Return the [X, Y] coordinate for the center point of the cell that contains the specified text.  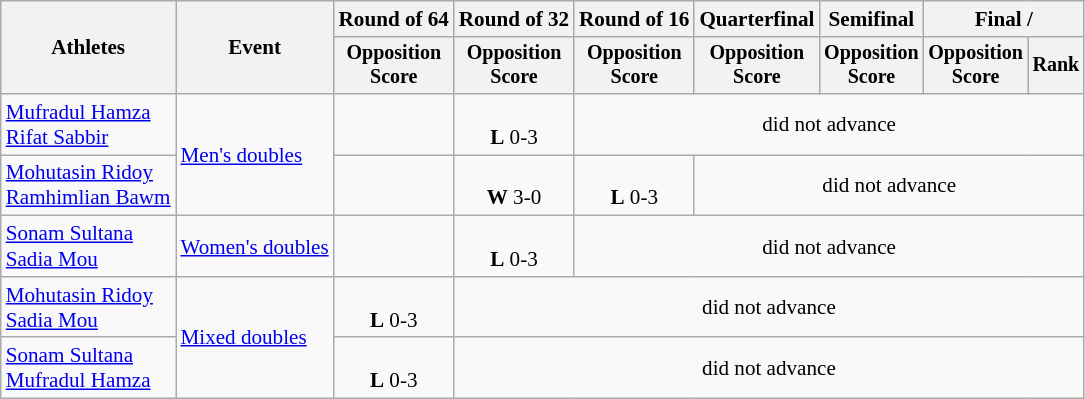
Men's doubles [255, 155]
Round of 32 [514, 18]
Round of 16 [634, 18]
Sonam SultanaMufradul Hamza [88, 368]
Mohutasin RidoySadia Mou [88, 308]
W 3-0 [514, 186]
Quarterfinal [756, 18]
Event [255, 48]
Mohutasin RidoyRamhimlian Bawm [88, 186]
Mixed doubles [255, 338]
Sonam SultanaSadia Mou [88, 246]
Round of 64 [394, 18]
Final / [1004, 18]
Athletes [88, 48]
Semifinal [871, 18]
Rank [1056, 65]
Women's doubles [255, 246]
Mufradul HamzaRifat Sabbir [88, 124]
